Return the [X, Y] coordinate for the center point of the cell that contains the specified text.  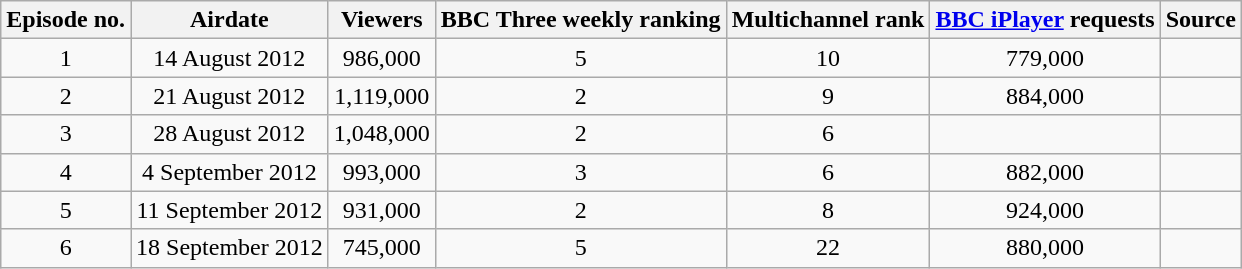
Airdate [230, 20]
931,000 [382, 210]
Source [1200, 20]
8 [828, 210]
14 August 2012 [230, 58]
Episode no. [66, 20]
Viewers [382, 20]
Multichannel rank [828, 20]
1,119,000 [382, 96]
BBC iPlayer requests [1045, 20]
993,000 [382, 172]
BBC Three weekly ranking [580, 20]
18 September 2012 [230, 248]
9 [828, 96]
779,000 [1045, 58]
10 [828, 58]
11 September 2012 [230, 210]
21 August 2012 [230, 96]
986,000 [382, 58]
4 September 2012 [230, 172]
22 [828, 248]
882,000 [1045, 172]
884,000 [1045, 96]
924,000 [1045, 210]
4 [66, 172]
1 [66, 58]
745,000 [382, 248]
28 August 2012 [230, 134]
880,000 [1045, 248]
1,048,000 [382, 134]
